For the text-containing cell, return its midpoint in [x, y] coordinate format. 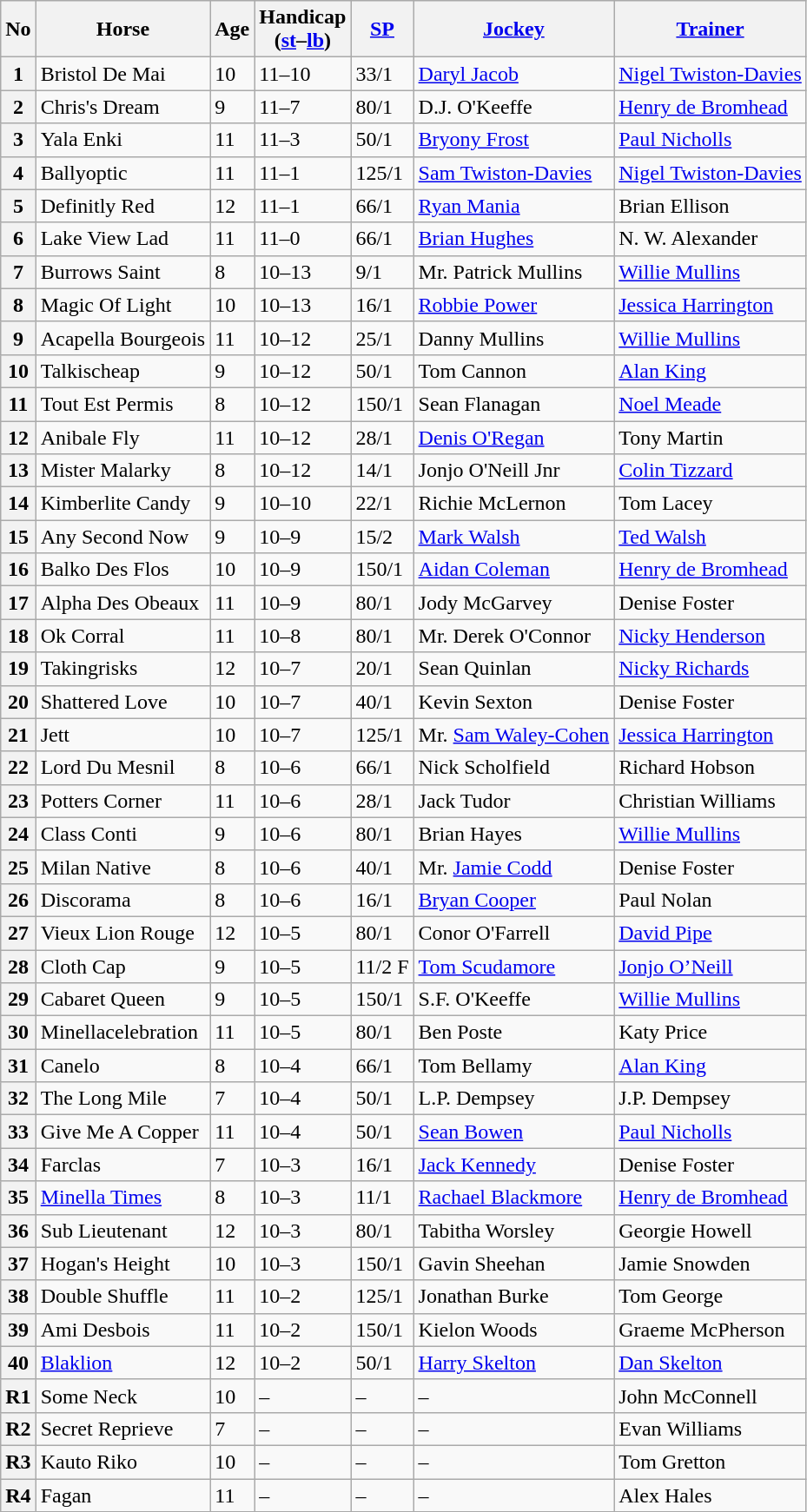
Double Shuffle [123, 1297]
10–10 [302, 504]
No [18, 30]
11–0 [302, 239]
Alex Hales [711, 1495]
Brian Ellison [711, 206]
R4 [18, 1495]
11–7 [302, 107]
Mark Walsh [514, 537]
Mr. Derek O'Connor [514, 636]
Bristol De Mai [123, 74]
Balko Des Flos [123, 570]
39 [18, 1330]
Richard Hobson [711, 768]
Brian Hayes [514, 834]
Harry Skelton [514, 1363]
Jockey [514, 30]
Christian Williams [711, 801]
Burrows Saint [123, 272]
Ryan Mania [514, 206]
36 [18, 1231]
Some Neck [123, 1396]
Nicky Henderson [711, 636]
Mr. Jamie Codd [514, 867]
Trainer [711, 30]
1 [18, 74]
24 [18, 834]
Daryl Jacob [514, 74]
Brian Hughes [514, 239]
Sean Bowen [514, 1132]
Ok Corral [123, 636]
Anibale Fly [123, 437]
17 [18, 603]
13 [18, 471]
Graeme McPherson [711, 1330]
Noel Meade [711, 404]
Mr. Sam Waley-Cohen [514, 735]
Discorama [123, 900]
Georgie Howell [711, 1231]
26 [18, 900]
16 [18, 570]
34 [18, 1165]
Tom George [711, 1297]
Gavin Sheehan [514, 1264]
Denis O'Regan [514, 437]
15 [18, 537]
35 [18, 1198]
Minellacelebration [123, 1033]
Rachael Blackmore [514, 1198]
20 [18, 702]
Takingrisks [123, 669]
Milan Native [123, 867]
R2 [18, 1429]
Canelo [123, 1066]
Jonjo O’Neill [711, 967]
Give Me A Copper [123, 1132]
Mister Malarky [123, 471]
14 [18, 504]
3 [18, 140]
Bryan Cooper [514, 900]
John McConnell [711, 1396]
Ted Walsh [711, 537]
Minella Times [123, 1198]
Tom Scudamore [514, 967]
22/1 [382, 504]
Jamie Snowden [711, 1264]
28 [18, 967]
32 [18, 1099]
Katy Price [711, 1033]
Kevin Sexton [514, 702]
33/1 [382, 74]
Nicky Richards [711, 669]
22 [18, 768]
Ami Desbois [123, 1330]
2 [18, 107]
Paul Nolan [711, 900]
20/1 [382, 669]
Any Second Now [123, 537]
Jody McGarvey [514, 603]
N. W. Alexander [711, 239]
Kimberlite Candy [123, 504]
Definitly Red [123, 206]
Fagan [123, 1495]
Danny Mullins [514, 338]
Tom Bellamy [514, 1066]
Tom Cannon [514, 371]
33 [18, 1132]
21 [18, 735]
Hogan's Height [123, 1264]
R1 [18, 1396]
Robbie Power [514, 305]
Conor O'Farrell [514, 933]
Secret Reprieve [123, 1429]
Dan Skelton [711, 1363]
4 [18, 173]
Cabaret Queen [123, 1000]
Horse [123, 30]
Tout Est Permis [123, 404]
27 [18, 933]
Lake View Lad [123, 239]
Shattered Love [123, 702]
23 [18, 801]
Handicap(st–lb) [302, 30]
Tony Martin [711, 437]
J.P. Dempsey [711, 1099]
Jett [123, 735]
Jonathan Burke [514, 1297]
Sam Twiston-Davies [514, 173]
Tabitha Worsley [514, 1231]
Alpha Des Obeaux [123, 603]
Yala Enki [123, 140]
Aidan Coleman [514, 570]
Kielon Woods [514, 1330]
Bryony Frost [514, 140]
Cloth Cap [123, 967]
5 [18, 206]
11–3 [302, 140]
37 [18, 1264]
Class Conti [123, 834]
Kauto Riko [123, 1462]
Acapella Bourgeois [123, 338]
D.J. O'Keeffe [514, 107]
Jack Kennedy [514, 1165]
14/1 [382, 471]
19 [18, 669]
11/2 F [382, 967]
11/1 [382, 1198]
Jonjo O'Neill Jnr [514, 471]
38 [18, 1297]
Blaklion [123, 1363]
Sean Quinlan [514, 669]
6 [18, 239]
25/1 [382, 338]
Evan Williams [711, 1429]
9/1 [382, 272]
David Pipe [711, 933]
Nick Scholfield [514, 768]
11–10 [302, 74]
Colin Tizzard [711, 471]
15/2 [382, 537]
10–8 [302, 636]
SP [382, 30]
Sean Flanagan [514, 404]
Ballyoptic [123, 173]
Tom Lacey [711, 504]
R3 [18, 1462]
Magic Of Light [123, 305]
Sub Lieutenant [123, 1231]
29 [18, 1000]
Tom Gretton [711, 1462]
S.F. O'Keeffe [514, 1000]
Mr. Patrick Mullins [514, 272]
Talkischeap [123, 371]
L.P. Dempsey [514, 1099]
31 [18, 1066]
Vieux Lion Rouge [123, 933]
40 [18, 1363]
18 [18, 636]
30 [18, 1033]
Age [233, 30]
Farclas [123, 1165]
Ben Poste [514, 1033]
Lord Du Mesnil [123, 768]
Chris's Dream [123, 107]
Richie McLernon [514, 504]
Potters Corner [123, 801]
Jack Tudor [514, 801]
The Long Mile [123, 1099]
25 [18, 867]
